Output the [X, Y] coordinate of the center of the cell containing the given text.  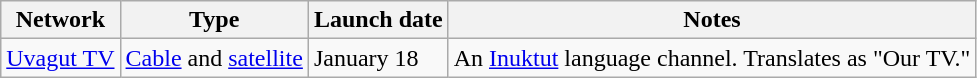
Launch date [378, 20]
Type [214, 20]
Cable and satellite [214, 58]
Notes [712, 20]
January 18 [378, 58]
An Inuktut language channel. Translates as "Our TV." [712, 58]
Uvagut TV [60, 58]
Network [60, 20]
